Scan for the cell matching the given text and deliver its [x, y] coordinate at center. 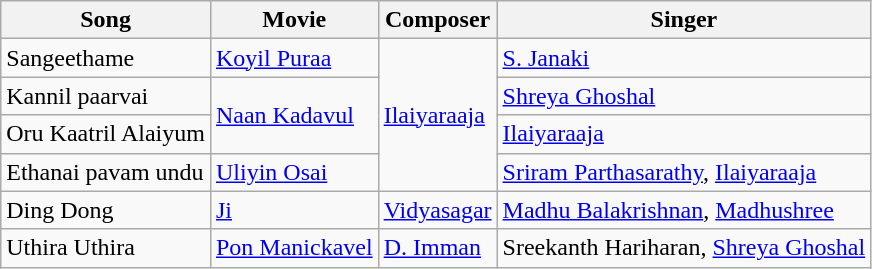
Uthira Uthira [106, 248]
Vidyasagar [438, 210]
Naan Kadavul [294, 115]
Sangeethame [106, 58]
Composer [438, 20]
Ji [294, 210]
Sreekanth Hariharan, Shreya Ghoshal [684, 248]
S. Janaki [684, 58]
Oru Kaatril Alaiyum [106, 134]
Ethanai pavam undu [106, 172]
Kannil paarvai [106, 96]
Sriram Parthasarathy, Ilaiyaraaja [684, 172]
D. Imman [438, 248]
Singer [684, 20]
Madhu Balakrishnan, Madhushree [684, 210]
Koyil Puraa [294, 58]
Uliyin Osai [294, 172]
Song [106, 20]
Movie [294, 20]
Ding Dong [106, 210]
Shreya Ghoshal [684, 96]
Pon Manickavel [294, 248]
